From the cell containing the given text, extract its center point as (x, y) coordinate. 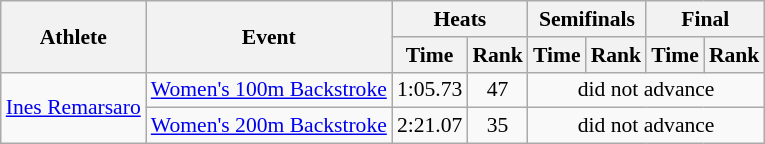
Women's 100m Backstroke (269, 90)
1:05.73 (430, 90)
Ines Remarsaro (74, 108)
35 (498, 126)
Women's 200m Backstroke (269, 126)
Athlete (74, 36)
Heats (460, 19)
Event (269, 36)
Final (705, 19)
47 (498, 90)
2:21.07 (430, 126)
Semifinals (587, 19)
